Find where the given text appears and provide that cell's center as (x, y) coordinate. 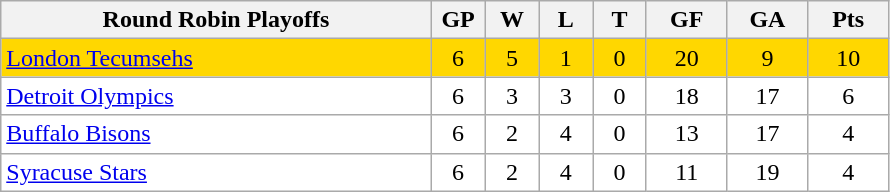
Buffalo Bisons (216, 134)
1 (566, 58)
19 (768, 172)
Round Robin Playoffs (216, 20)
London Tecumsehs (216, 58)
GP (458, 20)
GF (686, 20)
Syracuse Stars (216, 172)
20 (686, 58)
W (512, 20)
9 (768, 58)
13 (686, 134)
5 (512, 58)
Pts (848, 20)
GA (768, 20)
10 (848, 58)
Detroit Olympics (216, 96)
11 (686, 172)
T (620, 20)
L (566, 20)
18 (686, 96)
